Identify which cell holds the provided text, then report its [X, Y] central coordinate. 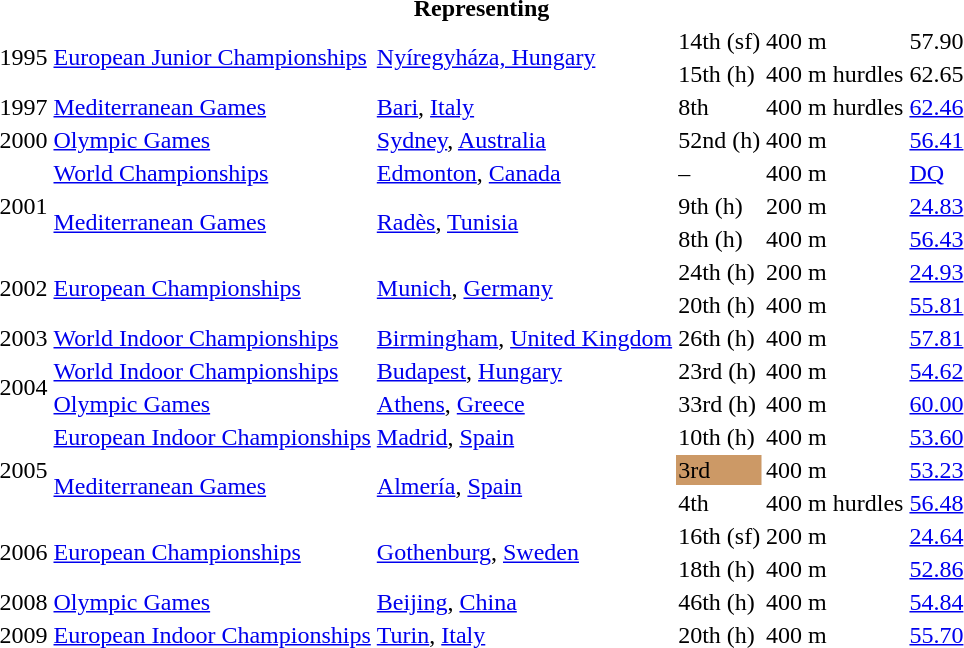
– [720, 173]
23rd (h) [720, 371]
Madrid, Spain [524, 437]
Budapest, Hungary [524, 371]
9th (h) [720, 206]
Radès, Tunisia [524, 222]
Gothenburg, Sweden [524, 552]
Sydney, Australia [524, 140]
26th (h) [720, 338]
18th (h) [720, 569]
10th (h) [720, 437]
World Championships [212, 173]
Athens, Greece [524, 404]
4th [720, 503]
33rd (h) [720, 404]
Edmonton, Canada [524, 173]
8th (h) [720, 239]
20th (h) [720, 305]
Munich, Germany [524, 288]
3rd [720, 470]
8th [720, 107]
52nd (h) [720, 140]
Beijing, China [524, 602]
46th (h) [720, 602]
Almería, Spain [524, 486]
24th (h) [720, 272]
European Junior Championships [212, 58]
Birmingham, United Kingdom [524, 338]
15th (h) [720, 74]
Nyíregyháza, Hungary [524, 58]
16th (sf) [720, 536]
European Indoor Championships [212, 437]
Bari, Italy [524, 107]
14th (sf) [720, 41]
